Scan for the cell matching the given text and deliver its [X, Y] coordinate at center. 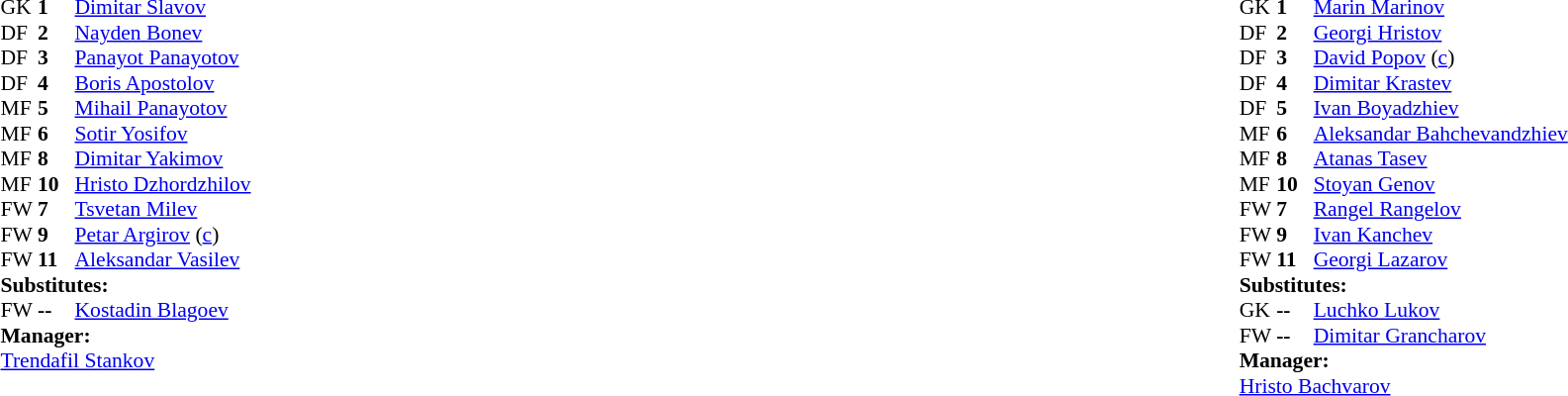
Kostadin Blagoev [163, 310]
Trendafil Stankov [125, 361]
Aleksandar Bahchevandzhiev [1440, 134]
Panayot Panayotov [163, 58]
Ivan Kanchev [1440, 235]
David Popov (c) [1440, 58]
Rangel Rangelov [1440, 209]
Georgi Hristov [1440, 33]
Dimitar Yakimov [163, 159]
Aleksandar Vasilev [163, 260]
Atanas Tasev [1440, 159]
Ivan Boyadzhiev [1440, 108]
Luchko Lukov [1440, 310]
Stoyan Genov [1440, 184]
Tsvetan Milev [163, 209]
Boris Apostolov [163, 83]
Dimitar Grancharov [1440, 336]
Nayden Bonev [163, 33]
GK [1258, 310]
Dimitar Krastev [1440, 83]
Mihail Panayotov [163, 108]
Petar Argirov (c) [163, 235]
Sotir Yosifov [163, 134]
Hristo Dzhordzhilov [163, 184]
Georgi Lazarov [1440, 260]
